For the text-containing cell, return its midpoint in (X, Y) coordinate format. 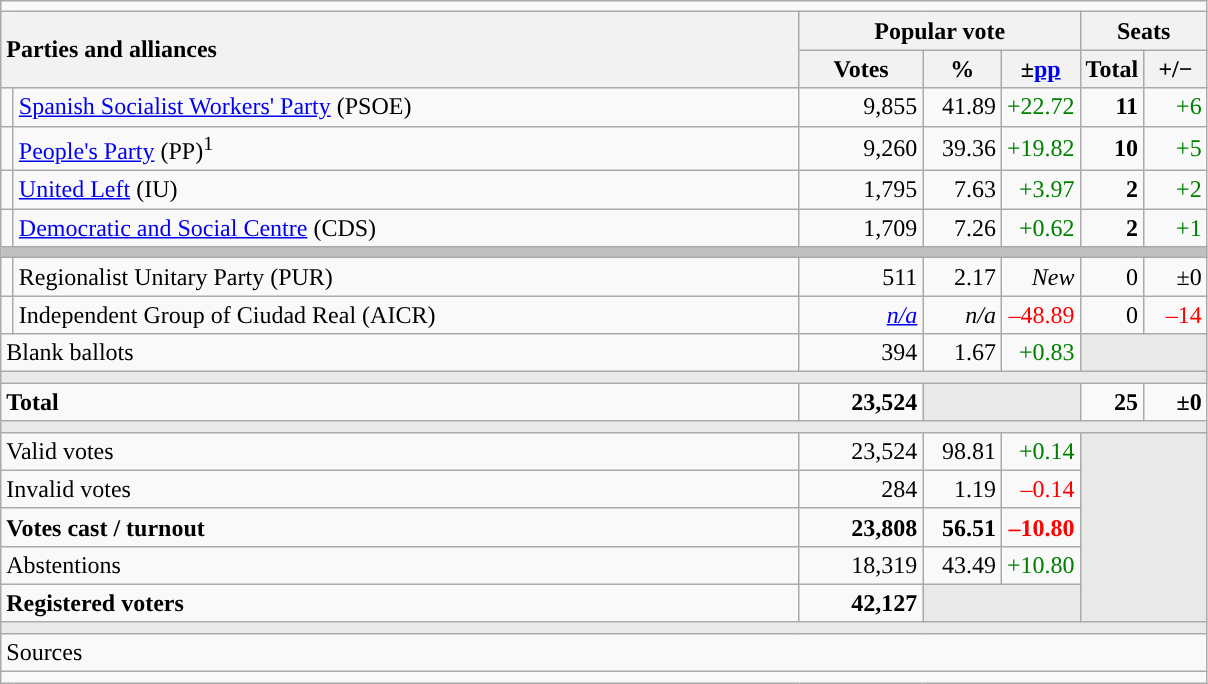
–10.80 (1040, 527)
9,855 (861, 107)
New (1040, 277)
Votes (861, 69)
98.81 (962, 451)
+0.83 (1040, 353)
394 (861, 353)
Registered voters (400, 603)
United Left (IU) (406, 190)
7.63 (962, 190)
% (962, 69)
People's Party (PP)1 (406, 148)
Blank ballots (400, 353)
Valid votes (400, 451)
1,709 (861, 228)
+0.14 (1040, 451)
+22.72 (1040, 107)
9,260 (861, 148)
Regionalist Unitary Party (PUR) (406, 277)
Independent Group of Ciudad Real (AICR) (406, 315)
Sources (604, 652)
–0.14 (1040, 489)
11 (1112, 107)
+/− (1176, 69)
+1 (1176, 228)
25 (1112, 402)
56.51 (962, 527)
+10.80 (1040, 565)
Abstentions (400, 565)
511 (861, 277)
1.67 (962, 353)
10 (1112, 148)
Seats (1144, 31)
Parties and alliances (400, 50)
1,795 (861, 190)
+6 (1176, 107)
Popular vote (940, 31)
–14 (1176, 315)
Spanish Socialist Workers' Party (PSOE) (406, 107)
+3.97 (1040, 190)
2.17 (962, 277)
+19.82 (1040, 148)
±pp (1040, 69)
7.26 (962, 228)
Democratic and Social Centre (CDS) (406, 228)
42,127 (861, 603)
39.36 (962, 148)
23,808 (861, 527)
Votes cast / turnout (400, 527)
+2 (1176, 190)
1.19 (962, 489)
43.49 (962, 565)
284 (861, 489)
–48.89 (1040, 315)
+5 (1176, 148)
18,319 (861, 565)
41.89 (962, 107)
Invalid votes (400, 489)
+0.62 (1040, 228)
